Identify which cell holds the provided text, then report its (X, Y) central coordinate. 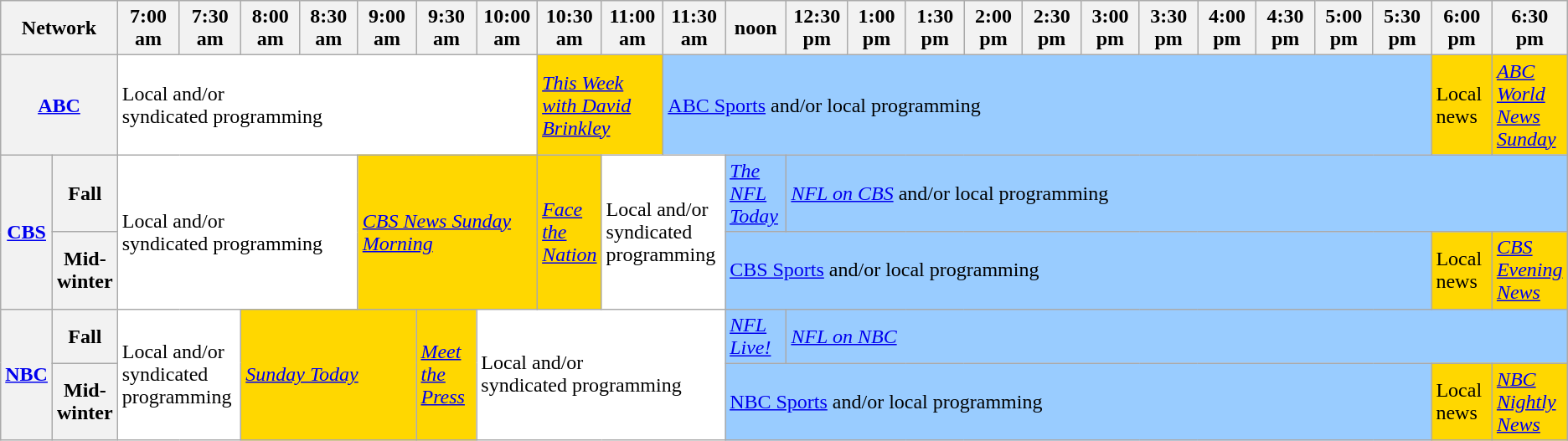
CBS News Sunday Morning (447, 232)
9:30 am (446, 28)
6:30 pm (1529, 28)
1:30 pm (935, 28)
8:00 am (271, 28)
NFL on CBS and/or local programming (1177, 193)
noon (756, 28)
4:00 pm (1227, 28)
3:00 pm (1111, 28)
CBS Sports and/or local programming (1079, 270)
ABC Sports and/or local programming (1047, 105)
5:30 pm (1402, 28)
Network (59, 28)
2:00 pm (993, 28)
11:00 am (632, 28)
ABC World News Sunday (1529, 105)
3:30 pm (1168, 28)
10:30 am (570, 28)
NFL on NBC (1177, 336)
2:30 pm (1052, 28)
5:00 pm (1344, 28)
NBC Sports and/or local programming (1079, 402)
10:00 am (508, 28)
The NFL Today (756, 193)
CBS Evening News (1529, 270)
This Week with David Brinkley (601, 105)
7:00 am (148, 28)
12:30 pm (818, 28)
4:30 pm (1286, 28)
NFL Live! (756, 336)
NBC (27, 375)
Sunday Today (328, 375)
ABC (59, 105)
11:30 am (694, 28)
NBC Nightly News (1529, 402)
CBS (27, 232)
9:00 am (387, 28)
1:00 pm (877, 28)
Face the Nation (570, 232)
Meet the Press (446, 375)
6:00 pm (1462, 28)
7:30 am (210, 28)
8:30 am (328, 28)
